Scan for the cell matching the given text and deliver its [X, Y] coordinate at center. 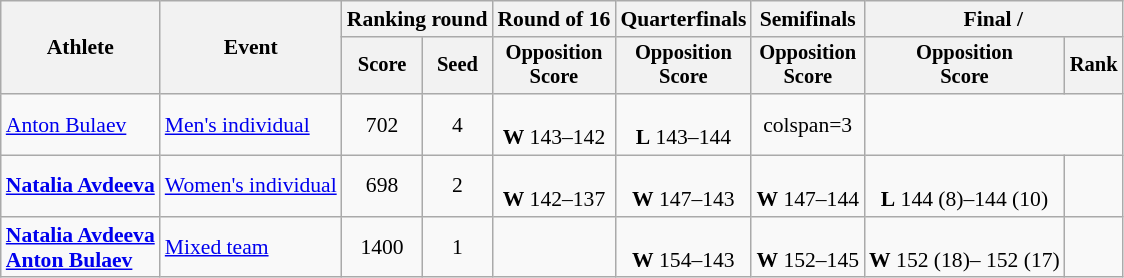
Anton Bulaev [80, 124]
Final / [993, 19]
Mixed team [251, 248]
Round of 16 [554, 19]
Semifinals [808, 19]
702 [382, 124]
Natalia AvdeevaAnton Bulaev [80, 248]
Athlete [80, 48]
L 143–144 [683, 124]
L 144 (8)–144 (10) [964, 186]
W 143–142 [554, 124]
W 154–143 [683, 248]
2 [457, 186]
Quarterfinals [683, 19]
4 [457, 124]
W 152–145 [808, 248]
Event [251, 48]
Rank [1094, 66]
1 [457, 248]
698 [382, 186]
colspan=3 [808, 124]
Ranking round [418, 19]
Natalia Avdeeva [80, 186]
Men's individual [251, 124]
W 152 (18)– 152 (17) [964, 248]
Seed [457, 66]
W 147–144 [808, 186]
Score [382, 66]
W 147–143 [683, 186]
Women's individual [251, 186]
1400 [382, 248]
W 142–137 [554, 186]
